Return the [X, Y] coordinate for the center point of the cell that contains the specified text.  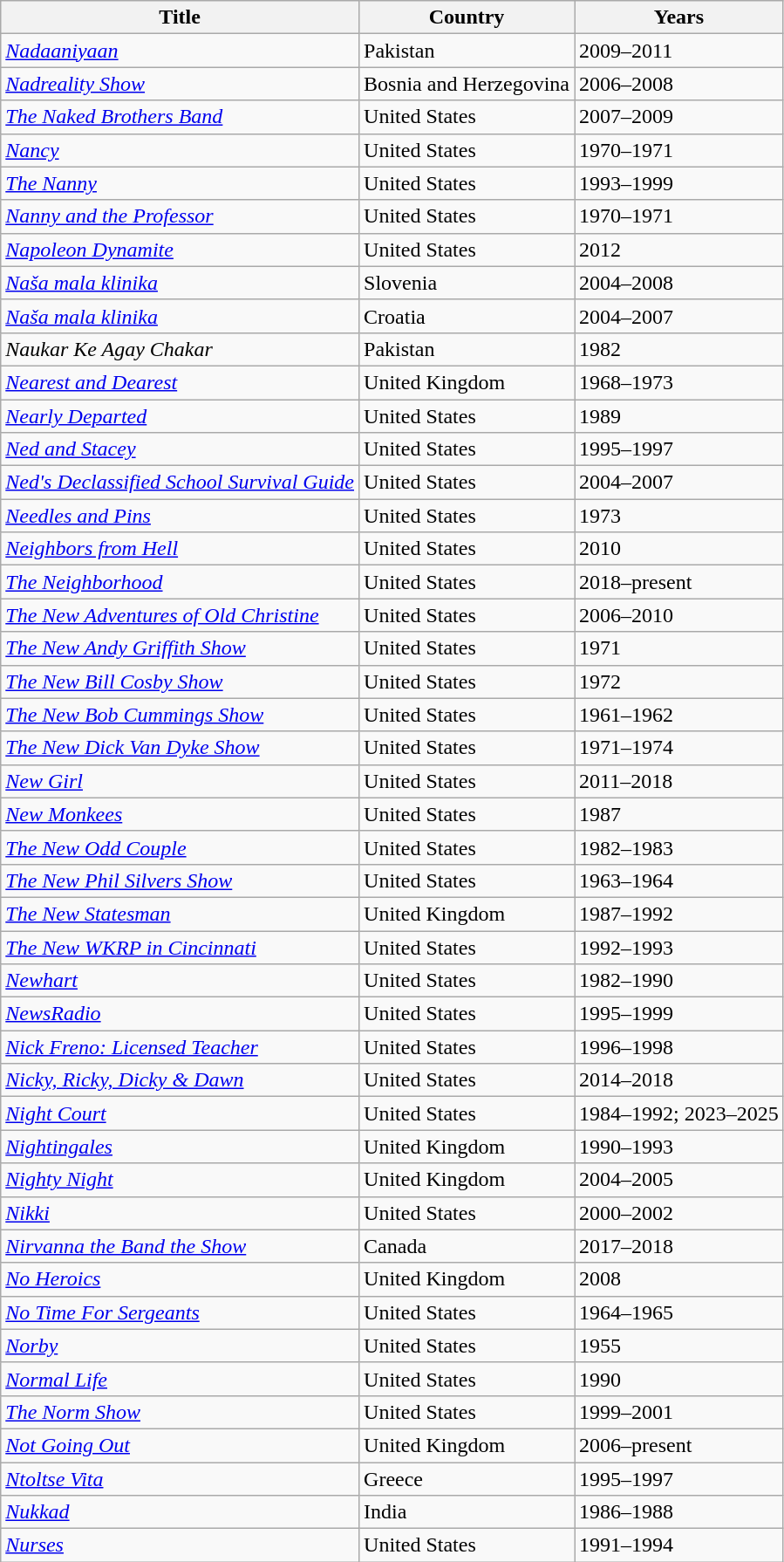
Nighty Night [180, 1180]
1990–1993 [679, 1147]
No Heroics [180, 1279]
Nick Freno: Licensed Teacher [180, 1047]
The Nanny [180, 183]
1982–1983 [679, 847]
Norby [180, 1346]
1955 [679, 1346]
1982 [679, 349]
Nukkad [180, 1512]
Canada [467, 1246]
Nearest and Dearest [180, 382]
2011–2018 [679, 781]
The New Dick Van Dyke Show [180, 748]
Nadaaniyaan [180, 51]
The Norm Show [180, 1412]
Needles and Pins [180, 516]
2018–present [679, 582]
India [467, 1512]
1992–1993 [679, 947]
2006–2008 [679, 84]
1989 [679, 416]
1971 [679, 648]
Title [180, 17]
1995–1999 [679, 1014]
2006–2010 [679, 615]
1973 [679, 516]
Nicky, Ricky, Dicky & Dawn [180, 1080]
Country [467, 17]
2017–2018 [679, 1246]
1991–1994 [679, 1545]
Ned and Stacey [180, 449]
Not Going Out [180, 1445]
The New Statesman [180, 914]
Ntoltse Vita [180, 1479]
Slovenia [467, 283]
1990 [679, 1379]
2000–2002 [679, 1213]
Night Court [180, 1113]
Napoleon Dynamite [180, 250]
1996–1998 [679, 1047]
Years [679, 17]
1986–1988 [679, 1512]
2004–2005 [679, 1180]
1961–1962 [679, 715]
1984–1992; 2023–2025 [679, 1113]
New Girl [180, 781]
1993–1999 [679, 183]
2012 [679, 250]
1987 [679, 814]
The New Andy Griffith Show [180, 648]
The Neighborhood [180, 582]
Croatia [467, 316]
Normal Life [180, 1379]
The New Adventures of Old Christine [180, 615]
Nadreality Show [180, 84]
Nurses [180, 1545]
1963–1964 [679, 880]
Nirvanna the Band the Show [180, 1246]
1971–1974 [679, 748]
The New WKRP in Cincinnati [180, 947]
The Naked Brothers Band [180, 117]
2009–2011 [679, 51]
2010 [679, 549]
2006–present [679, 1445]
Nancy [180, 150]
New Monkees [180, 814]
No Time For Sergeants [180, 1312]
The New Bill Cosby Show [180, 682]
Newhart [180, 981]
2007–2009 [679, 117]
NewsRadio [180, 1014]
2008 [679, 1279]
Nearly Departed [180, 416]
Neighbors from Hell [180, 549]
1987–1992 [679, 914]
Naukar Ke Agay Chakar [180, 349]
Bosnia and Herzegovina [467, 84]
Greece [467, 1479]
1968–1973 [679, 382]
Nightingales [180, 1147]
Nikki [180, 1213]
1964–1965 [679, 1312]
Nanny and the Professor [180, 216]
2014–2018 [679, 1080]
Ned's Declassified School Survival Guide [180, 483]
The New Odd Couple [180, 847]
1982–1990 [679, 981]
The New Bob Cummings Show [180, 715]
1999–2001 [679, 1412]
The New Phil Silvers Show [180, 880]
1972 [679, 682]
2004–2008 [679, 283]
